Find where the given text appears and provide that cell's center as (x, y) coordinate. 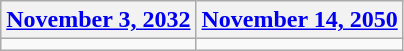
November 3, 2032 (98, 20)
November 14, 2050 (300, 20)
